Find where the given text appears and provide that cell's center as (X, Y) coordinate. 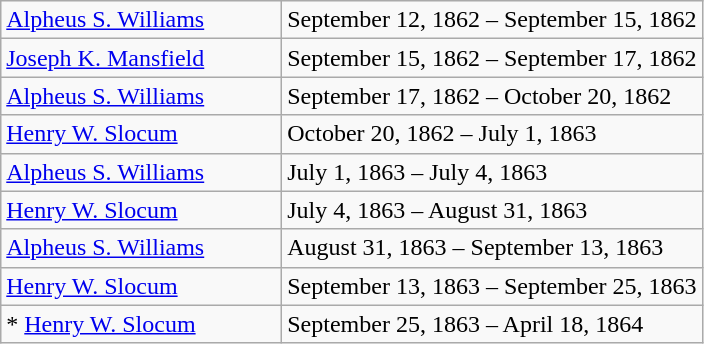
July 1, 1863 – July 4, 1863 (492, 172)
September 17, 1862 – October 20, 1862 (492, 96)
September 15, 1862 – September 17, 1862 (492, 58)
October 20, 1862 – July 1, 1863 (492, 134)
September 12, 1862 – September 15, 1862 (492, 20)
September 25, 1863 – April 18, 1864 (492, 324)
July 4, 1863 – August 31, 1863 (492, 210)
Joseph K. Mansfield (142, 58)
August 31, 1863 – September 13, 1863 (492, 248)
* Henry W. Slocum (142, 324)
September 13, 1863 – September 25, 1863 (492, 286)
